Extract the (x, y) coordinate from the center of the cell holding the provided text.  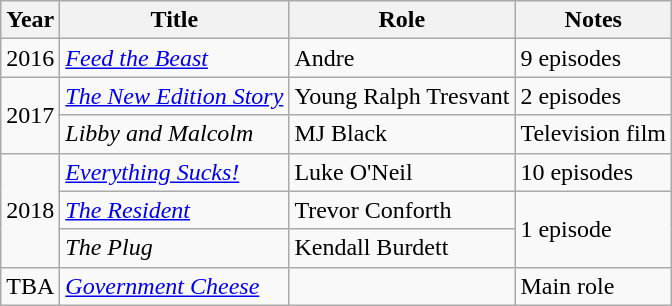
1 episode (594, 229)
Andre (402, 58)
Government Cheese (174, 286)
Luke O'Neil (402, 172)
2 episodes (594, 96)
Role (402, 20)
2017 (30, 115)
Libby and Malcolm (174, 134)
TBA (30, 286)
2016 (30, 58)
Notes (594, 20)
Everything Sucks! (174, 172)
Year (30, 20)
The Plug (174, 248)
Young Ralph Tresvant (402, 96)
Title (174, 20)
9 episodes (594, 58)
Feed the Beast (174, 58)
MJ Black (402, 134)
Kendall Burdett (402, 248)
10 episodes (594, 172)
Television film (594, 134)
The Resident (174, 210)
Main role (594, 286)
The New Edition Story (174, 96)
Trevor Conforth (402, 210)
2018 (30, 210)
